Return [x, y] of the center of cell containing provided text 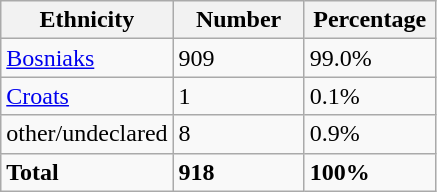
100% [370, 172]
Croats [87, 96]
99.0% [370, 58]
918 [238, 172]
909 [238, 58]
other/undeclared [87, 134]
Number [238, 20]
Total [87, 172]
1 [238, 96]
8 [238, 134]
Percentage [370, 20]
0.1% [370, 96]
Ethnicity [87, 20]
Bosniaks [87, 58]
0.9% [370, 134]
